For the text-containing cell, return its midpoint in [x, y] coordinate format. 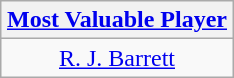
Most Valuable Player [116, 20]
R. J. Barrett [116, 58]
